Scan for the cell matching the given text and deliver its (X, Y) coordinate at center. 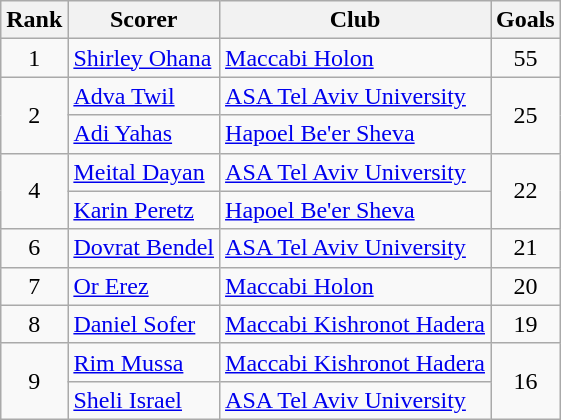
19 (525, 324)
Meital Dayan (144, 172)
55 (525, 58)
Adi Yahas (144, 134)
6 (34, 248)
1 (34, 58)
Shirley Ohana (144, 58)
Karin Peretz (144, 210)
7 (34, 286)
16 (525, 381)
Dovrat Bendel (144, 248)
Daniel Sofer (144, 324)
Or Erez (144, 286)
Adva Twil (144, 96)
2 (34, 115)
22 (525, 191)
8 (34, 324)
20 (525, 286)
4 (34, 191)
25 (525, 115)
9 (34, 381)
Sheli Israel (144, 400)
Rim Mussa (144, 362)
21 (525, 248)
Club (356, 20)
Rank (34, 20)
Goals (525, 20)
Scorer (144, 20)
